For the text-containing cell, return its midpoint in [X, Y] coordinate format. 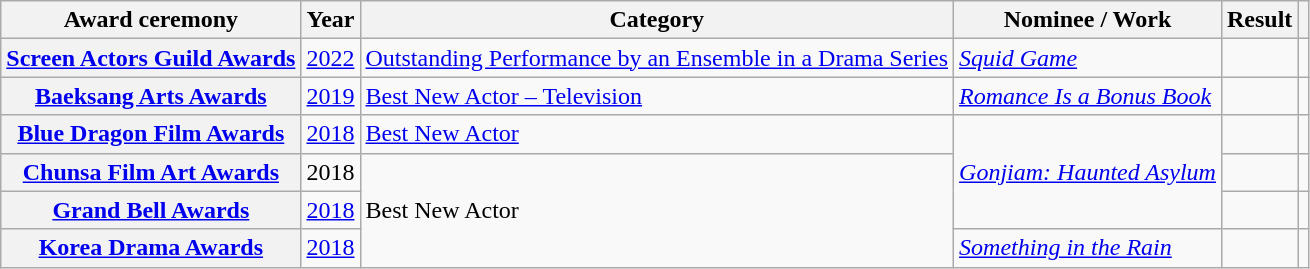
Category [657, 20]
Outstanding Performance by an Ensemble in a Drama Series [657, 58]
Nominee / Work [1088, 20]
Baeksang Arts Awards [151, 96]
Korea Drama Awards [151, 248]
2019 [330, 96]
Something in the Rain [1088, 248]
Gonjiam: Haunted Asylum [1088, 172]
Screen Actors Guild Awards [151, 58]
Blue Dragon Film Awards [151, 134]
Result [1259, 20]
Year [330, 20]
2022 [330, 58]
Chunsa Film Art Awards [151, 172]
Award ceremony [151, 20]
Best New Actor – Television [657, 96]
Squid Game [1088, 58]
Romance Is a Bonus Book [1088, 96]
Grand Bell Awards [151, 210]
